For the text-containing cell, return its midpoint in [X, Y] coordinate format. 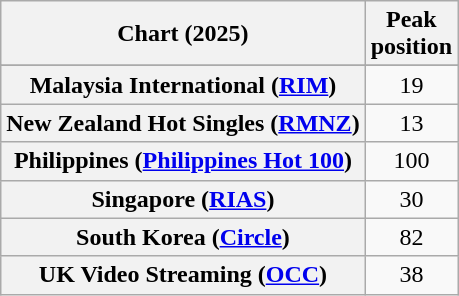
Peakposition [411, 34]
30 [411, 199]
82 [411, 237]
38 [411, 275]
UK Video Streaming (OCC) [183, 275]
13 [411, 123]
Chart (2025) [183, 34]
Philippines (Philippines Hot 100) [183, 161]
100 [411, 161]
Singapore (RIAS) [183, 199]
19 [411, 85]
South Korea (Circle) [183, 237]
Malaysia International (RIM) [183, 85]
New Zealand Hot Singles (RMNZ) [183, 123]
